Determine the (X, Y) coordinate at the center of the cell enclosing the given text.  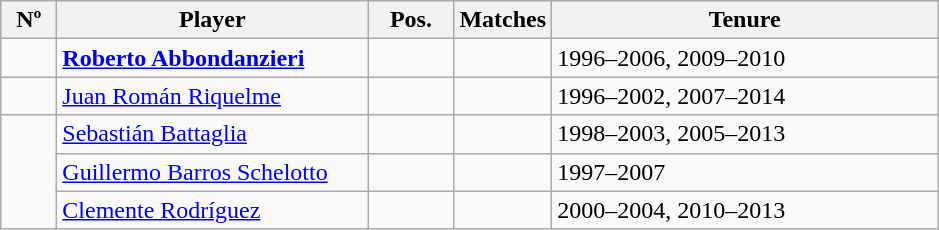
Player (212, 20)
Sebastián Battaglia (212, 134)
1997–2007 (745, 172)
2000–2004, 2010–2013 (745, 210)
Juan Román Riquelme (212, 96)
Clemente Rodríguez (212, 210)
Pos. (411, 20)
1996–2006, 2009–2010 (745, 58)
Nº (29, 20)
1998–2003, 2005–2013 (745, 134)
Matches (503, 20)
Guillermo Barros Schelotto (212, 172)
1996–2002, 2007–2014 (745, 96)
Roberto Abbondanzieri (212, 58)
Tenure (745, 20)
